Provide the [X, Y] coordinate of the cell's center where the given text is located.  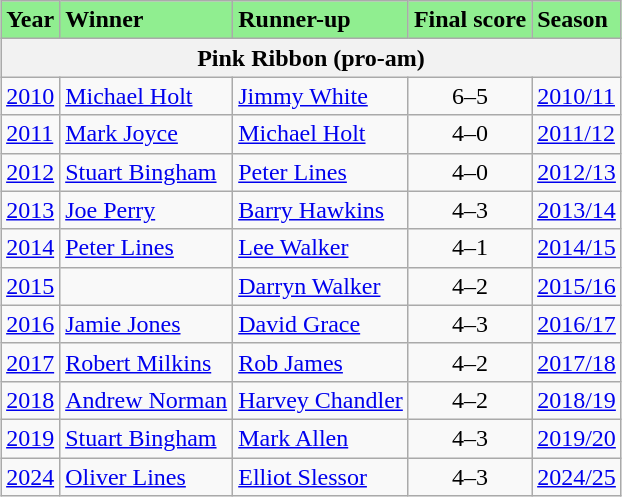
Oliver Lines [146, 477]
2013/14 [577, 210]
2018/19 [577, 400]
2018 [30, 400]
2024/25 [577, 477]
2012/13 [577, 172]
Robert Milkins [146, 362]
Harvey Chandler [321, 400]
Jamie Jones [146, 324]
2015 [30, 286]
Final score [470, 20]
2017 [30, 362]
2011/12 [577, 134]
2014 [30, 248]
2019 [30, 438]
4–1 [470, 248]
Barry Hawkins [321, 210]
Runner-up [321, 20]
Jimmy White [321, 96]
Lee Walker [321, 248]
Mark Allen [321, 438]
Year [30, 20]
Pink Ribbon (pro-am) [312, 58]
2014/15 [577, 248]
6–5 [470, 96]
Season [577, 20]
Joe Perry [146, 210]
2019/20 [577, 438]
Mark Joyce [146, 134]
2012 [30, 172]
2013 [30, 210]
2010 [30, 96]
David Grace [321, 324]
Winner [146, 20]
2024 [30, 477]
2011 [30, 134]
Andrew Norman [146, 400]
Darryn Walker [321, 286]
2017/18 [577, 362]
2016 [30, 324]
Elliot Slessor [321, 477]
2015/16 [577, 286]
2010/11 [577, 96]
Rob James [321, 362]
2016/17 [577, 324]
